Return (x, y) of the center of cell containing provided text 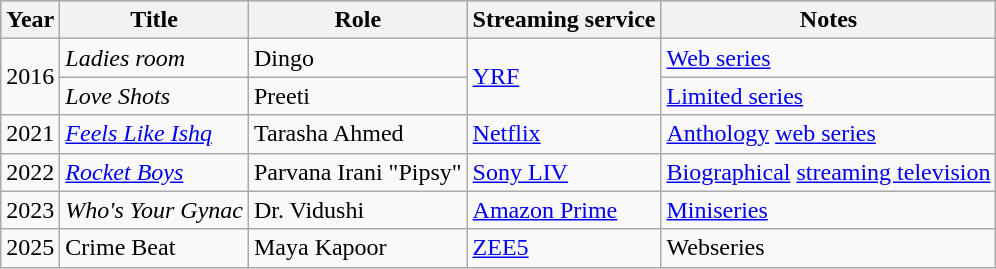
Role (358, 20)
Streaming service (564, 20)
2023 (30, 210)
Limited series (828, 96)
Netflix (564, 134)
Dingo (358, 58)
Anthology web series (828, 134)
2016 (30, 77)
Parvana Irani "Pipsy" (358, 172)
YRF (564, 77)
Tarasha Ahmed (358, 134)
Rocket Boys (154, 172)
Title (154, 20)
Notes (828, 20)
Love Shots (154, 96)
Year (30, 20)
2025 (30, 248)
Crime Beat (154, 248)
Preeti (358, 96)
2022 (30, 172)
Miniseries (828, 210)
Maya Kapoor (358, 248)
2021 (30, 134)
Feels Like Ishq (154, 134)
Biographical streaming television (828, 172)
Sony LIV (564, 172)
ZEE5 (564, 248)
Web series (828, 58)
Who's Your Gynac (154, 210)
Dr. Vidushi (358, 210)
Ladies room (154, 58)
Webseries (828, 248)
Amazon Prime (564, 210)
